Search for the cell housing the specified text and yield its [x, y] center coordinate. 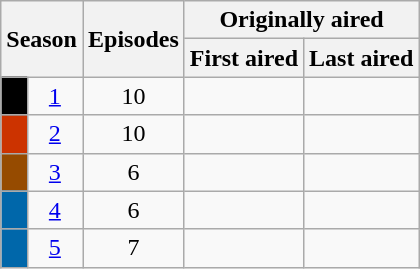
4 [54, 210]
3 [54, 172]
Last aired [362, 58]
Originally aired [302, 20]
First aired [244, 58]
Episodes [133, 39]
1 [54, 96]
Season [42, 39]
2 [54, 134]
7 [133, 248]
5 [54, 248]
